Output the (X, Y) coordinate of the center of the cell containing the given text.  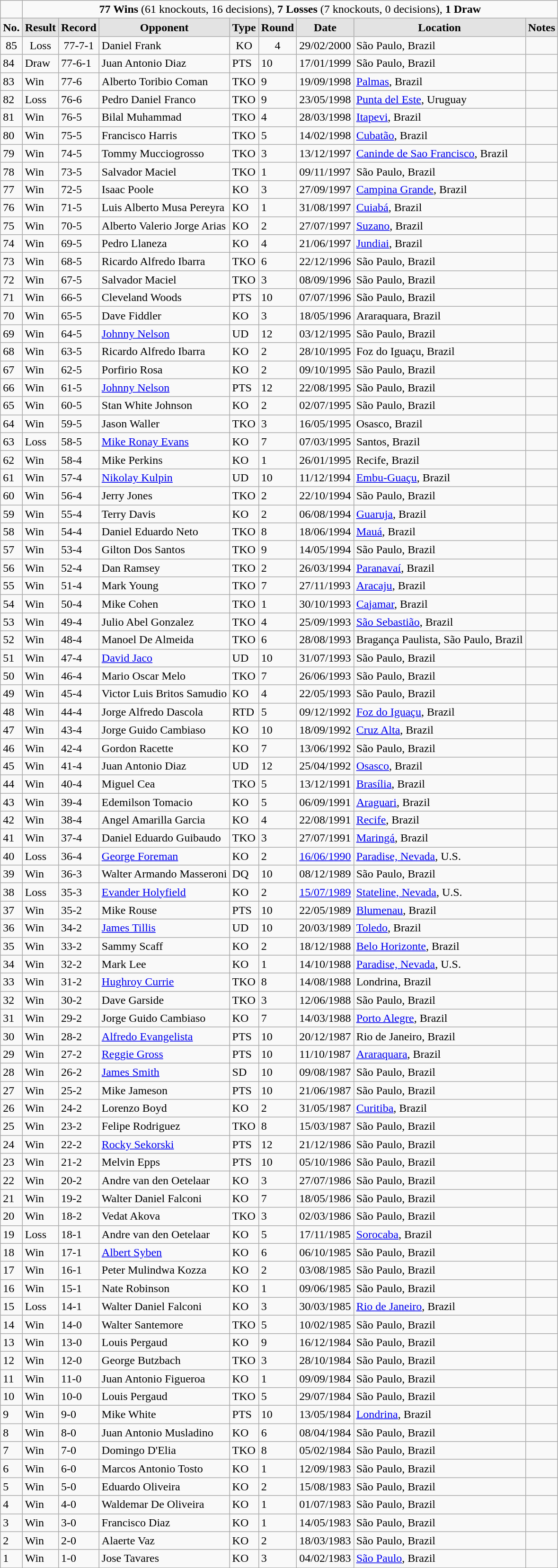
75-5 (79, 135)
09/08/1987 (325, 1072)
Brasília, Brazil (439, 784)
Suzano, Brazil (439, 226)
14-1 (79, 1306)
82 (11, 99)
13/05/1984 (325, 1415)
30 (11, 1036)
30-2 (79, 1000)
Draw (40, 63)
02/03/1986 (325, 1216)
35 (11, 946)
21/06/1987 (325, 1090)
14/05/1983 (325, 1523)
22/08/1995 (325, 388)
Felipe Rodriguez (164, 1126)
28/03/1998 (325, 117)
47 (11, 730)
06/10/1985 (325, 1252)
45-4 (79, 694)
51-4 (79, 586)
41 (11, 838)
Sammy Scaff (164, 946)
54-4 (79, 532)
43-4 (79, 730)
21/06/1997 (325, 244)
Albert Syben (164, 1252)
Alberto Valerio Jorge Arias (164, 226)
22 (11, 1180)
77-7-1 (79, 45)
30/10/1993 (325, 604)
26-2 (79, 1072)
Victor Luis Britos Samudio (164, 694)
24 (11, 1144)
58-4 (79, 460)
20 (11, 1216)
RTD (244, 712)
Daniel Frank (164, 45)
78 (11, 171)
52 (11, 640)
13/12/1991 (325, 784)
13 (11, 1342)
38 (11, 892)
22-2 (79, 1144)
28 (11, 1072)
09/10/1995 (325, 370)
Terry Davis (164, 514)
Date (325, 27)
Vedat Akova (164, 1216)
18/06/1994 (325, 532)
29/02/2000 (325, 45)
74-5 (79, 153)
14 (11, 1324)
32-2 (79, 964)
76 (11, 207)
22/12/1996 (325, 262)
Bilal Muhammad (164, 117)
Waldemar De Oliveira (164, 1505)
70 (11, 316)
13/06/1992 (325, 748)
Walter Santemore (164, 1324)
45 (11, 766)
77 Wins (61 knockouts, 16 decisions), 7 Losses (7 knockouts, 0 decisions), 1 Draw (290, 9)
23-2 (79, 1126)
Maringá, Brazil (439, 838)
Type (244, 27)
65 (11, 406)
14/05/1994 (325, 550)
07/03/1995 (325, 442)
60-5 (79, 406)
31-2 (79, 982)
Mark Young (164, 586)
22/10/1994 (325, 496)
15/07/1989 (325, 892)
11 (11, 1379)
31/07/1993 (325, 658)
16/06/1990 (325, 856)
25/09/1993 (325, 622)
12/06/1988 (325, 1000)
38-4 (79, 820)
3-0 (79, 1523)
SD (244, 1072)
26/01/1995 (325, 460)
32 (11, 1000)
63-5 (79, 352)
Mark Lee (164, 964)
Gilton Dos Santos (164, 550)
Jundiai, Brazil (439, 244)
41-4 (79, 766)
67-5 (79, 280)
27/11/1993 (325, 586)
55 (11, 586)
10/02/1985 (325, 1324)
17/11/1985 (325, 1234)
18/09/1992 (325, 730)
Juan Antonio Musladino (164, 1433)
23/05/1998 (325, 99)
18/05/1986 (325, 1198)
Stateline, Nevada, U.S. (439, 892)
Isaac Poole (164, 189)
James Tillis (164, 928)
26/03/1994 (325, 568)
22/05/1989 (325, 910)
39 (11, 874)
77-6-1 (79, 63)
27-2 (79, 1054)
48-4 (79, 640)
02/07/1995 (325, 406)
34 (11, 964)
9-0 (79, 1415)
27/07/1997 (325, 226)
27/07/1991 (325, 838)
07/07/1996 (325, 298)
Evander Holyfield (164, 892)
Pedro Daniel Franco (164, 99)
44 (11, 784)
11/10/1987 (325, 1054)
James Smith (164, 1072)
30/03/1985 (325, 1306)
75 (11, 226)
Alfredo Evangelista (164, 1036)
35-3 (79, 892)
13-0 (79, 1342)
Bragança Paulista, São Paulo, Brazil (439, 640)
Mike Jameson (164, 1090)
37 (11, 910)
Tommy Mucciogrosso (164, 153)
62 (11, 460)
31/05/1987 (325, 1108)
6-0 (79, 1469)
26 (11, 1108)
42 (11, 820)
Caninde de Sao Francisco, Brazil (439, 153)
29/07/1984 (325, 1397)
Mario Oscar Melo (164, 676)
84 (11, 63)
42-4 (79, 748)
Mike White (164, 1415)
15/08/1983 (325, 1487)
34-2 (79, 928)
77-6 (79, 81)
23 (11, 1162)
08/09/1996 (325, 280)
69-5 (79, 244)
04/02/1983 (325, 1559)
Jerry Jones (164, 496)
09/12/1992 (325, 712)
20/12/1987 (325, 1036)
36 (11, 928)
58-5 (79, 442)
Result (40, 27)
21 (11, 1198)
43 (11, 802)
Santos, Brazil (439, 442)
53 (11, 622)
17-1 (79, 1252)
Notes (541, 27)
Cajamar, Brazil (439, 604)
27/09/1997 (325, 189)
Dave Garside (164, 1000)
14/08/1988 (325, 982)
11/12/1994 (325, 478)
16 (11, 1288)
61-5 (79, 388)
25-2 (79, 1090)
19 (11, 1234)
29-2 (79, 1018)
85 (11, 45)
27 (11, 1090)
14/02/1998 (325, 135)
57-4 (79, 478)
55-4 (79, 514)
22/05/1993 (325, 694)
06/08/1994 (325, 514)
48 (11, 712)
21-2 (79, 1162)
Embu-Guaçu, Brazil (439, 478)
Nate Robinson (164, 1288)
54 (11, 604)
66 (11, 388)
Dan Ramsey (164, 568)
28/10/1995 (325, 352)
Curitiba, Brazil (439, 1108)
33-2 (79, 946)
72-5 (79, 189)
George Butzbach (164, 1360)
31/08/1997 (325, 207)
65-5 (79, 316)
83 (11, 81)
Melvin Epps (164, 1162)
Daniel Eduardo Guibaudo (164, 838)
Domingo D'Elia (164, 1451)
Round (277, 27)
39-4 (79, 802)
20-2 (79, 1180)
29 (11, 1054)
Rocky Sekorski (164, 1144)
Francisco Diaz (164, 1523)
Luis Alberto Musa Pereyra (164, 207)
Paranavaí, Brazil (439, 568)
14/10/1988 (325, 964)
80 (11, 135)
46-4 (79, 676)
50-4 (79, 604)
79 (11, 153)
21/12/1986 (325, 1144)
Stan White Johnson (164, 406)
16/12/1984 (325, 1342)
Belo Horizonte, Brazil (439, 946)
64 (11, 424)
18 (11, 1252)
Mike Perkins (164, 460)
18-2 (79, 1216)
19/09/1998 (325, 81)
26/06/1993 (325, 676)
7-0 (79, 1451)
Manoel De Almeida (164, 640)
74 (11, 244)
05/02/1984 (325, 1451)
15/03/1987 (325, 1126)
18/12/1988 (325, 946)
Lorenzo Boyd (164, 1108)
18/05/1996 (325, 316)
Pedro Llaneza (164, 244)
18/03/1983 (325, 1541)
São Sebastião, Brazil (439, 622)
Reggie Gross (164, 1054)
1-0 (79, 1559)
33 (11, 982)
Dave Fiddler (164, 316)
53-4 (79, 550)
Peter Mulindwa Kozza (164, 1270)
60 (11, 496)
12-0 (79, 1360)
35-2 (79, 910)
Jose Tavares (164, 1559)
59-5 (79, 424)
49 (11, 694)
62-5 (79, 370)
76-5 (79, 117)
46 (11, 748)
15 (11, 1306)
09/06/1985 (325, 1288)
16/05/1995 (325, 424)
Porfirio Rosa (164, 370)
05/10/1986 (325, 1162)
06/09/1991 (325, 802)
50 (11, 676)
Toledo, Brazil (439, 928)
Francisco Harris (164, 135)
Daniel Eduardo Neto (164, 532)
28/10/1984 (325, 1360)
57 (11, 550)
71-5 (79, 207)
56 (11, 568)
4-0 (79, 1505)
14/03/1988 (325, 1018)
George Foreman (164, 856)
01/07/1983 (325, 1505)
68 (11, 352)
Punta del Este, Uruguay (439, 99)
51 (11, 658)
66-5 (79, 298)
37-4 (79, 838)
Hughroy Currie (164, 982)
22/08/1991 (325, 820)
63 (11, 442)
Mike Cohen (164, 604)
72 (11, 280)
27/07/1986 (325, 1180)
58 (11, 532)
73-5 (79, 171)
Cruz Alta, Brazil (439, 730)
47-4 (79, 658)
28-2 (79, 1036)
Marcos Antonio Tosto (164, 1469)
77 (11, 189)
Jason Waller (164, 424)
No. (11, 27)
Juan Antonio Figueroa (164, 1379)
Aracaju, Brazil (439, 586)
Cleveland Woods (164, 298)
40 (11, 856)
Opponent (164, 27)
36-3 (79, 874)
70-5 (79, 226)
Gordon Racette (164, 748)
Mike Rouse (164, 910)
Cubatão, Brazil (439, 135)
Nikolay Kulpin (164, 478)
Blumenau, Brazil (439, 910)
Palmas, Brazil (439, 81)
08/12/1989 (325, 874)
Angel Amarilla Garcia (164, 820)
03/12/1995 (325, 334)
36-4 (79, 856)
Porto Alegre, Brazil (439, 1018)
5-0 (79, 1487)
19-2 (79, 1198)
64-5 (79, 334)
25 (11, 1126)
73 (11, 262)
12/09/1983 (325, 1469)
Jorge Alfredo Dascola (164, 712)
59 (11, 514)
08/04/1984 (325, 1433)
76-6 (79, 99)
13/12/1997 (325, 153)
8-0 (79, 1433)
09/09/1984 (325, 1379)
Cuiabá, Brazil (439, 207)
28/08/1993 (325, 640)
Edemilson Tomacio (164, 802)
31 (11, 1018)
40-4 (79, 784)
Eduardo Oliveira (164, 1487)
Itapevi, Brazil (439, 117)
14-0 (79, 1324)
67 (11, 370)
David Jaco (164, 658)
Mauá, Brazil (439, 532)
Alaerte Vaz (164, 1541)
Campina Grande, Brazil (439, 189)
2-0 (79, 1541)
20/03/1989 (325, 928)
Walter Armando Masseroni (164, 874)
17 (11, 1270)
Record (79, 27)
18-1 (79, 1234)
15-1 (79, 1288)
56-4 (79, 496)
17/01/1999 (325, 63)
69 (11, 334)
Alberto Toribio Coman (164, 81)
52-4 (79, 568)
03/08/1985 (325, 1270)
71 (11, 298)
25/04/1992 (325, 766)
81 (11, 117)
11-0 (79, 1379)
16-1 (79, 1270)
Location (439, 27)
DQ (244, 874)
Mike Ronay Evans (164, 442)
Julio Abel Gonzalez (164, 622)
44-4 (79, 712)
24-2 (79, 1108)
68-5 (79, 262)
09/11/1997 (325, 171)
10-0 (79, 1397)
61 (11, 478)
Sorocaba, Brazil (439, 1234)
Araguari, Brazil (439, 802)
49-4 (79, 622)
Guaruja, Brazil (439, 514)
Miguel Cea (164, 784)
